Pinpoint the cell where the given text exists, returning its [X, Y] midpoint coordinate. 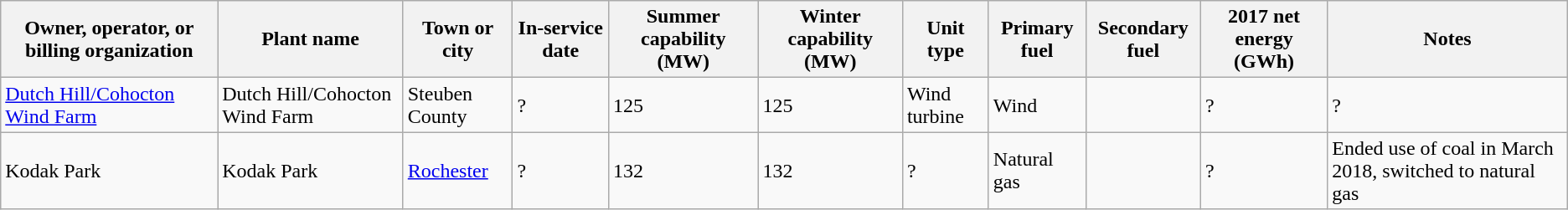
Notes [1447, 39]
Secondary fuel [1142, 39]
Natural gas [1037, 171]
Wind [1037, 105]
Unit type [945, 39]
Owner, operator, or billing organization [109, 39]
Rochester [457, 171]
2017 net energy (GWh) [1263, 39]
Town or city [457, 39]
Plant name [311, 39]
Steuben County [457, 105]
In-service date [561, 39]
Ended use of coal in March 2018, switched to natural gas [1447, 171]
Summer capability (MW) [683, 39]
Winter capability (MW) [830, 39]
Wind turbine [945, 105]
Primary fuel [1037, 39]
